Provide the (X, Y) coordinate of the cell's center where the given text is located.  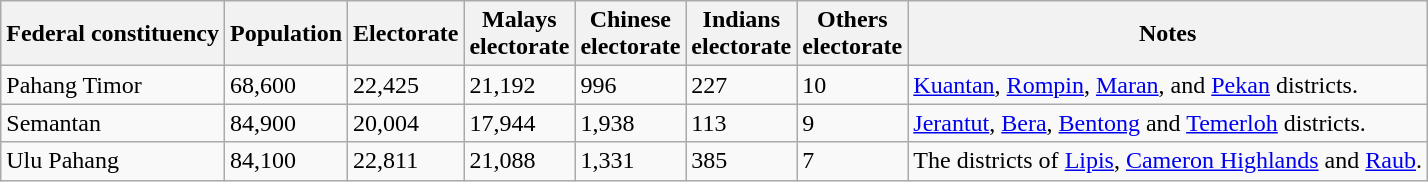
Electorate (406, 34)
385 (742, 161)
Malayselectorate (520, 34)
22,811 (406, 161)
68,600 (286, 85)
20,004 (406, 123)
21,192 (520, 85)
113 (742, 123)
1,938 (630, 123)
22,425 (406, 85)
Population (286, 34)
Federal constituency (113, 34)
84,900 (286, 123)
84,100 (286, 161)
Otherselectorate (852, 34)
996 (630, 85)
1,331 (630, 161)
17,944 (520, 123)
Jerantut, Bera, Bentong and Temerloh districts. (1168, 123)
Notes (1168, 34)
Ulu Pahang (113, 161)
Indianselectorate (742, 34)
Chineseelectorate (630, 34)
9 (852, 123)
7 (852, 161)
The districts of Lipis, Cameron Highlands and Raub. (1168, 161)
21,088 (520, 161)
Kuantan, Rompin, Maran, and Pekan districts. (1168, 85)
10 (852, 85)
227 (742, 85)
Semantan (113, 123)
Pahang Timor (113, 85)
